Search for the cell housing the specified text and yield its (x, y) center coordinate. 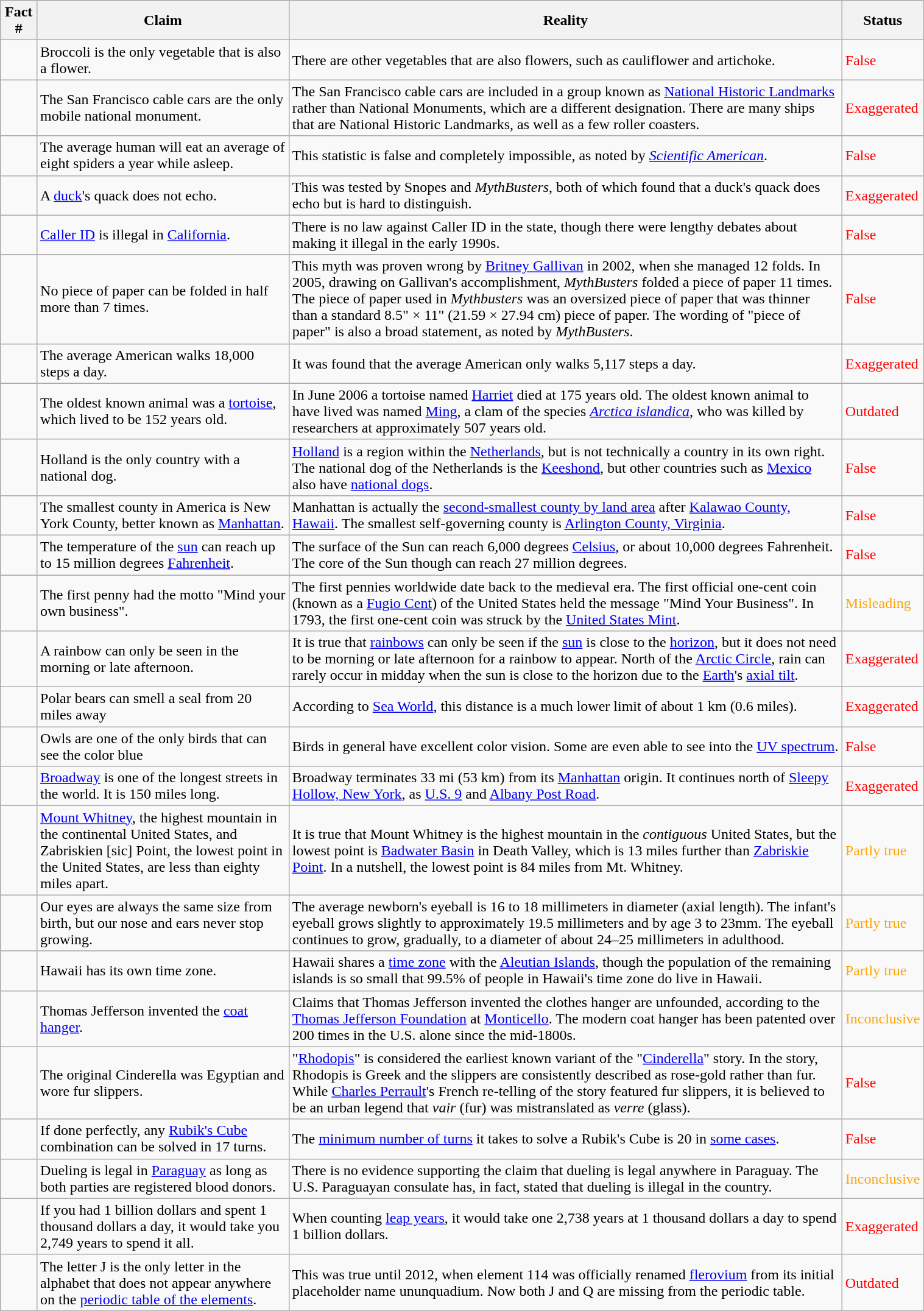
The average human will eat an average of eight spiders a year while asleep. (163, 156)
Broadway is one of the longest streets in the world. It is 150 miles long. (163, 786)
Hawaii has its own time zone. (163, 971)
Owls are one of the only birds that can see the color blue (163, 747)
Misleading (883, 603)
The San Francisco cable cars are the only mobile national monument. (163, 108)
It was found that the average American only walks 5,117 steps a day. (565, 363)
There is no law against Caller ID in the state, though there were lengthy debates about making it illegal in the early 1990s. (565, 235)
Caller ID is illegal in California. (163, 235)
A duck's quack does not echo. (163, 195)
Our eyes are always the same size from birth, but our nose and ears never stop growing. (163, 923)
Birds in general have excellent color vision. Some are even able to see into the UV spectrum. (565, 747)
The smallest county in America is New York County, better known as Manhattan. (163, 515)
The average American walks 18,000 steps a day. (163, 363)
Broccoli is the only vegetable that is also a flower. (163, 60)
The temperature of the sun can reach up to 15 million degrees Fahrenheit. (163, 554)
There are other vegetables that are also flowers, such as cauliflower and artichoke. (565, 60)
If you had 1 billion dollars and spent 1 thousand dollars a day, it would take you 2,749 years to spend it all. (163, 1226)
No piece of paper can be folded in half more than 7 times. (163, 299)
Polar bears can smell a seal from 20 miles away (163, 707)
The oldest known animal was a tortoise, which lived to be 152 years old. (163, 411)
The original Cinderella was Egyptian and wore fur slippers. (163, 1083)
According to Sea World, this distance is a much lower limit of about 1 km (0.6 miles). (565, 707)
The first penny had the motto "Mind your own business". (163, 603)
If done perfectly, any Rubik's Cube combination can be solved in 17 turns. (163, 1139)
The minimum number of turns it takes to solve a Rubik's Cube is 20 in some cases. (565, 1139)
Broadway terminates 33 mi (53 km) from its Manhattan origin. It continues north of Sleepy Hollow, New York, as U.S. 9 and Albany Post Road. (565, 786)
Thomas Jefferson invented the coat hanger. (163, 1019)
This statistic is false and completely impossible, as noted by Scientific American. (565, 156)
Fact # (19, 21)
Claim (163, 21)
The surface of the Sun can reach 6,000 degrees Celsius, or about 10,000 degrees Fahrenheit. The core of the Sun though can reach 27 million degrees. (565, 554)
Holland is the only country with a national dog. (163, 467)
The letter J is the only letter in the alphabet that does not appear anywhere on the periodic table of the elements. (163, 1282)
Reality (565, 21)
When counting leap years, it would take one 2,738 years at 1 thousand dollars a day to spend 1 billion dollars. (565, 1226)
A rainbow can only be seen in the morning or late afternoon. (163, 659)
Status (883, 21)
This was tested by Snopes and MythBusters, both of which found that a duck's quack does echo but is hard to distinguish. (565, 195)
Dueling is legal in Paraguay as long as both parties are registered blood donors. (163, 1178)
